From the cell containing the given text, extract its center point as [x, y] coordinate. 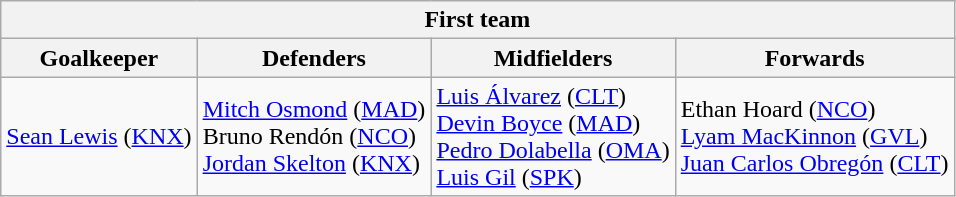
First team [478, 20]
Midfielders [553, 58]
Ethan Hoard (NCO) Lyam MacKinnon (GVL) Juan Carlos Obregón (CLT) [814, 136]
Forwards [814, 58]
Defenders [314, 58]
Sean Lewis (KNX) [99, 136]
Luis Álvarez (CLT) Devin Boyce (MAD) Pedro Dolabella (OMA) Luis Gil (SPK) [553, 136]
Mitch Osmond (MAD) Bruno Rendón (NCO) Jordan Skelton (KNX) [314, 136]
Goalkeeper [99, 58]
